Determine the (x, y) coordinate at the center of the cell enclosing the given text.  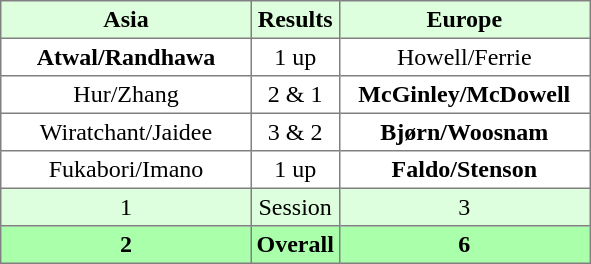
Howell/Ferrie (464, 57)
2 & 1 (295, 95)
6 (464, 245)
McGinley/McDowell (464, 95)
Asia (126, 20)
Fukabori/Imano (126, 170)
Session (295, 207)
Wiratchant/Jaidee (126, 132)
Atwal/Randhawa (126, 57)
Bjørn/Woosnam (464, 132)
Results (295, 20)
Overall (295, 245)
Faldo/Stenson (464, 170)
1 (126, 207)
2 (126, 245)
3 (464, 207)
Europe (464, 20)
Hur/Zhang (126, 95)
3 & 2 (295, 132)
